From the cell containing the given text, extract its center point as (x, y) coordinate. 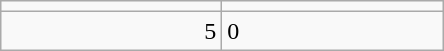
5 (112, 31)
0 (332, 31)
